Search for the cell housing the specified text and yield its [X, Y] center coordinate. 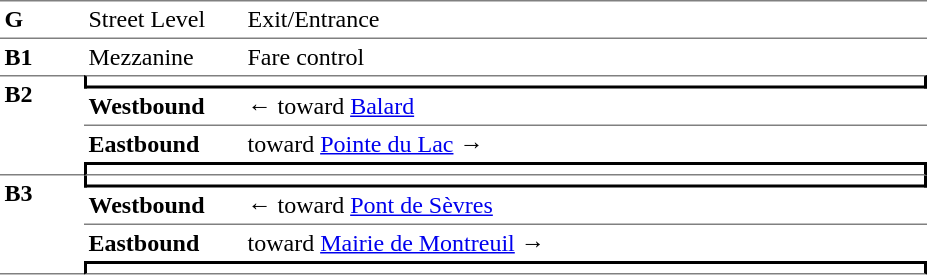
toward Mairie de Montreuil → [585, 243]
B1 [42, 57]
Street Level [164, 19]
B2 [42, 125]
B3 [42, 226]
← toward Pont de Sèvres [585, 207]
Exit/Entrance [585, 19]
toward Pointe du Lac → [585, 144]
Fare control [585, 57]
← toward Balard [585, 107]
Mezzanine [164, 57]
G [42, 19]
